Return the [X, Y] coordinate for the center point of the cell that contains the specified text.  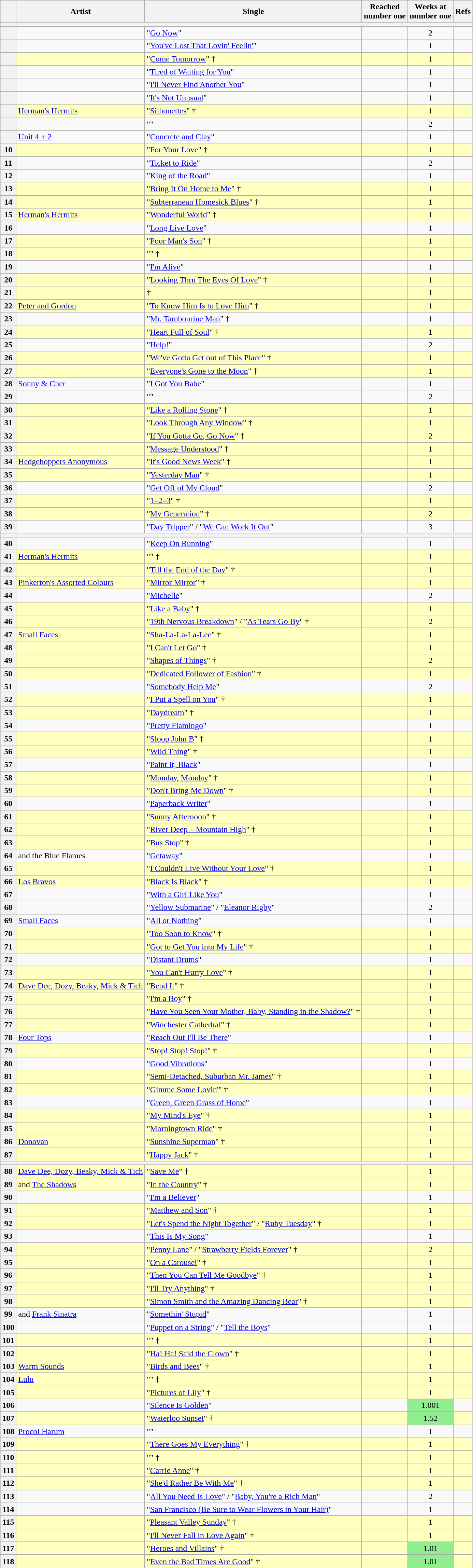
115 [8, 1522]
116 [8, 1535]
39 [8, 527]
"Yellow Submarine" / "Eleanor Rigby" [253, 907]
"We've Gotta Get out of This Place" † [253, 358]
"I'll Never Fall in Love Again" † [253, 1535]
"Semi-Detached, Suburban Mr. James" † [253, 1077]
"Mirror Mirror" † [253, 583]
12 [8, 176]
57 [8, 764]
95 [8, 1262]
42 [8, 569]
14 [8, 202]
81 [8, 1077]
"Save Me" † [253, 1171]
91 [8, 1210]
"Shapes of Things" † [253, 661]
27 [8, 371]
"Have You Seen Your Mother, Baby, Standing in the Shadow?" † [253, 1012]
98 [8, 1301]
106 [8, 1405]
"Getaway" [253, 856]
13 [8, 189]
45 [8, 609]
"It's Not Unusual" [253, 98]
41 [8, 556]
"All You Need Is Love" / "Baby, You're a Rich Man" [253, 1496]
"Get Off of My Cloud" [253, 488]
107 [8, 1418]
65 [8, 869]
94 [8, 1249]
97 [8, 1288]
"I Put a Spell on You" † [253, 699]
"My Generation" † [253, 514]
"Message Understood" † [253, 449]
"Long Live Love" [253, 228]
Single [253, 12]
100 [8, 1327]
118 [8, 1561]
23 [8, 319]
"Got to Get You into My Life" † [253, 946]
"Pleasant Valley Sunday" † [253, 1522]
84 [8, 1115]
44 [8, 596]
"Paperback Writer" [253, 804]
40 [8, 543]
50 [8, 674]
52 [8, 699]
"Pictures of Lily" † [253, 1392]
"Wonderful World" † [253, 215]
3 [430, 527]
"On a Carousel" † [253, 1262]
1.52 [430, 1418]
"Concrete and Clay" [253, 137]
28 [8, 384]
103 [8, 1366]
70 [8, 933]
109 [8, 1444]
55 [8, 738]
"Bus Stop" † [253, 843]
Hedgehoppers Anonymous [81, 462]
64 [8, 856]
"It's Good News Week" † [253, 462]
47 [8, 635]
"Matthew and Son" † [253, 1210]
"With a Girl Like You" [253, 894]
69 [8, 920]
"Subterranean Homesick Blues" † [253, 202]
111 [8, 1470]
"Poor Man's Son" † [253, 241]
87 [8, 1154]
71 [8, 946]
"Look Through Any Window" † [253, 423]
83 [8, 1102]
"Go Now" [253, 33]
"Waterloo Sunset" † [253, 1418]
17 [8, 241]
"I'm a Believer" [253, 1197]
"Birds and Bees" † [253, 1366]
68 [8, 907]
18 [8, 254]
92 [8, 1223]
49 [8, 661]
34 [8, 462]
77 [8, 1025]
25 [8, 345]
93 [8, 1236]
"Reach Out I'll Be There" [253, 1038]
"I Got You Babe" [253, 384]
"You Can't Hurry Love" † [253, 972]
"Yesterday Man" † [253, 475]
Refs [463, 12]
63 [8, 843]
80 [8, 1064]
"You've Lost That Lovin' Feelin'" [253, 46]
Unit 4 + 2 [81, 137]
"Simon Smith and the Amazing Dancing Bear" † [253, 1301]
"Too Soon to Know" † [253, 933]
"Everyone's Gone to the Moon" † [253, 371]
"In the Country" † [253, 1184]
"Ticket to Ride" [253, 163]
31 [8, 423]
"My Mind's Eye" † [253, 1115]
61 [8, 817]
"Like a Rolling Stone" † [253, 410]
105 [8, 1392]
117 [8, 1548]
Artist [81, 12]
Peter and Gordon [81, 306]
"This Is My Song" [253, 1236]
113 [8, 1496]
Pinkerton's Assorted Colours [81, 583]
"To Know Him Is to Love Him" † [253, 306]
76 [8, 1012]
Weeks atnumber one [430, 12]
"Bend It" † [253, 985]
"Keep On Running" [253, 543]
"I Can't Let Go" † [253, 648]
Reachednumber one [385, 12]
33 [8, 449]
"Monday, Monday" † [253, 778]
"Sunny Afternoon" † [253, 817]
21 [8, 293]
"Paint It, Black" [253, 764]
60 [8, 804]
"1–2–3" † [253, 501]
"I'll Try Anything" † [253, 1288]
"I'm Alive" [253, 267]
"Sloop John B" † [253, 738]
114 [8, 1509]
"Morningtown Ride" † [253, 1128]
"Michelle" [253, 596]
"San Francisco (Be Sure to Wear Flowers in Your Hair)" [253, 1509]
"Black Is Black" † [253, 882]
"19th Nervous Breakdown" / "As Tears Go By" † [253, 622]
and Frank Sinatra [81, 1314]
89 [8, 1184]
90 [8, 1197]
67 [8, 894]
51 [8, 686]
22 [8, 306]
59 [8, 791]
85 [8, 1128]
53 [8, 712]
"Gimme Some Lovin'" † [253, 1090]
"Till the End of the Day" † [253, 569]
54 [8, 725]
"If You Gotta Go, Go Now" † [253, 436]
56 [8, 751]
"Dedicated Follower of Fashion" † [253, 674]
37 [8, 501]
43 [8, 583]
"There Goes My Everything" † [253, 1444]
74 [8, 985]
16 [8, 228]
"Ha! Ha! Said the Clown" † [253, 1353]
86 [8, 1141]
"Somebody Help Me" [253, 686]
"Help!" [253, 345]
"I'll Never Find Another You" [253, 85]
96 [8, 1275]
Procol Harum [81, 1431]
"River Deep – Mountain High" † [253, 830]
Los Bravos [81, 882]
11 [8, 163]
78 [8, 1038]
and The Shadows [81, 1184]
"Winchester Cathedral" † [253, 1025]
"Tired of Waiting for You" [253, 72]
"For Your Love" † [253, 150]
"Green, Green Grass of Home" [253, 1102]
101 [8, 1340]
"Like a Baby" † [253, 609]
"Don't Bring Me Down" † [253, 791]
"I'm a Boy" † [253, 999]
"She'd Rather Be With Me" † [253, 1483]
"I Couldn't Live Without Your Love" † [253, 869]
"King of the Road" [253, 176]
99 [8, 1314]
82 [8, 1090]
79 [8, 1051]
"Pretty Flamingo" [253, 725]
"Silence Is Golden" [253, 1405]
Four Tops [81, 1038]
"Happy Jack" † [253, 1154]
"Sunshine Superman" † [253, 1141]
29 [8, 397]
66 [8, 882]
"Mr. Tambourine Man" † [253, 319]
32 [8, 436]
Warm Sounds [81, 1366]
48 [8, 648]
112 [8, 1483]
"Somethin' Stupid" [253, 1314]
"Come Tomorrow" † [253, 59]
15 [8, 215]
72 [8, 959]
"Silhouettes" † [253, 111]
"Stop! Stop! Stop!" † [253, 1051]
"Carrie Anne" † [253, 1470]
"Good Vibrations" [253, 1064]
35 [8, 475]
"Looking Thru The Eyes Of Love" † [253, 280]
"Heroes and Villains" † [253, 1548]
Donovan [81, 1141]
19 [8, 267]
"Penny Lane" / "Strawberry Fields Forever" † [253, 1249]
88 [8, 1171]
"Daydream" † [253, 712]
30 [8, 410]
"Sha-La-La-La-Lee" † [253, 635]
Lulu [81, 1379]
"Day Tripper" / "We Can Work It Out" [253, 527]
110 [8, 1457]
"Let's Spend the Night Together" / "Ruby Tuesday" † [253, 1223]
"Bring It On Home to Me" † [253, 189]
108 [8, 1431]
"Then You Can Tell Me Goodbye" † [253, 1275]
"Distant Drums" [253, 959]
"All or Nothing" [253, 920]
Sonny & Cher [81, 384]
62 [8, 830]
102 [8, 1353]
"Puppet on a String" / "Tell the Boys" [253, 1327]
10 [8, 150]
24 [8, 332]
20 [8, 280]
"Heart Full of Soul" † [253, 332]
and the Blue Flames [81, 856]
"Wild Thing" † [253, 751]
58 [8, 778]
"Even the Bad Times Are Good" † [253, 1561]
73 [8, 972]
38 [8, 514]
36 [8, 488]
26 [8, 358]
46 [8, 622]
75 [8, 999]
1.001 [430, 1405]
104 [8, 1379]
† [253, 293]
